Determine the (x, y) coordinate at the center of the cell enclosing the given text.  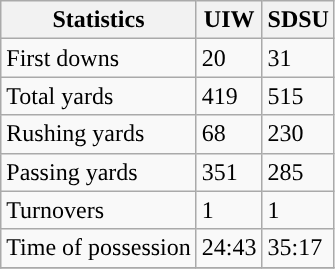
35:17 (298, 248)
31 (298, 58)
20 (229, 58)
Time of possession (99, 248)
230 (298, 134)
68 (229, 134)
419 (229, 96)
351 (229, 172)
First downs (99, 58)
UIW (229, 20)
SDSU (298, 20)
515 (298, 96)
Rushing yards (99, 134)
Total yards (99, 96)
Turnovers (99, 210)
Statistics (99, 20)
24:43 (229, 248)
285 (298, 172)
Passing yards (99, 172)
